Capture the cell that displays the provided text and extract its [x, y] central coordinate. 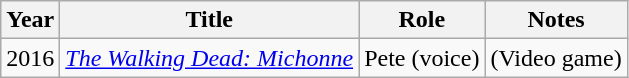
Title [210, 20]
Notes [556, 20]
2016 [30, 58]
Year [30, 20]
Role [422, 20]
The Walking Dead: Michonne [210, 58]
Pete (voice) [422, 58]
(Video game) [556, 58]
